Return [x, y] of the center of cell containing provided text 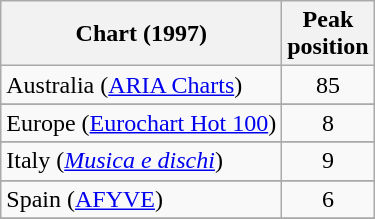
6 [328, 199]
Italy (Musica e dischi) [142, 161]
8 [328, 123]
Spain (AFYVE) [142, 199]
Chart (1997) [142, 34]
Peakposition [328, 34]
Europe (Eurochart Hot 100) [142, 123]
9 [328, 161]
Australia (ARIA Charts) [142, 85]
85 [328, 85]
